Extract the (X, Y) coordinate from the center of the cell holding the provided text.  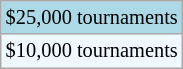
$25,000 tournaments (92, 17)
$10,000 tournaments (92, 51)
